Detect which cell encompasses the target text, then output its (x, y) center coordinate. 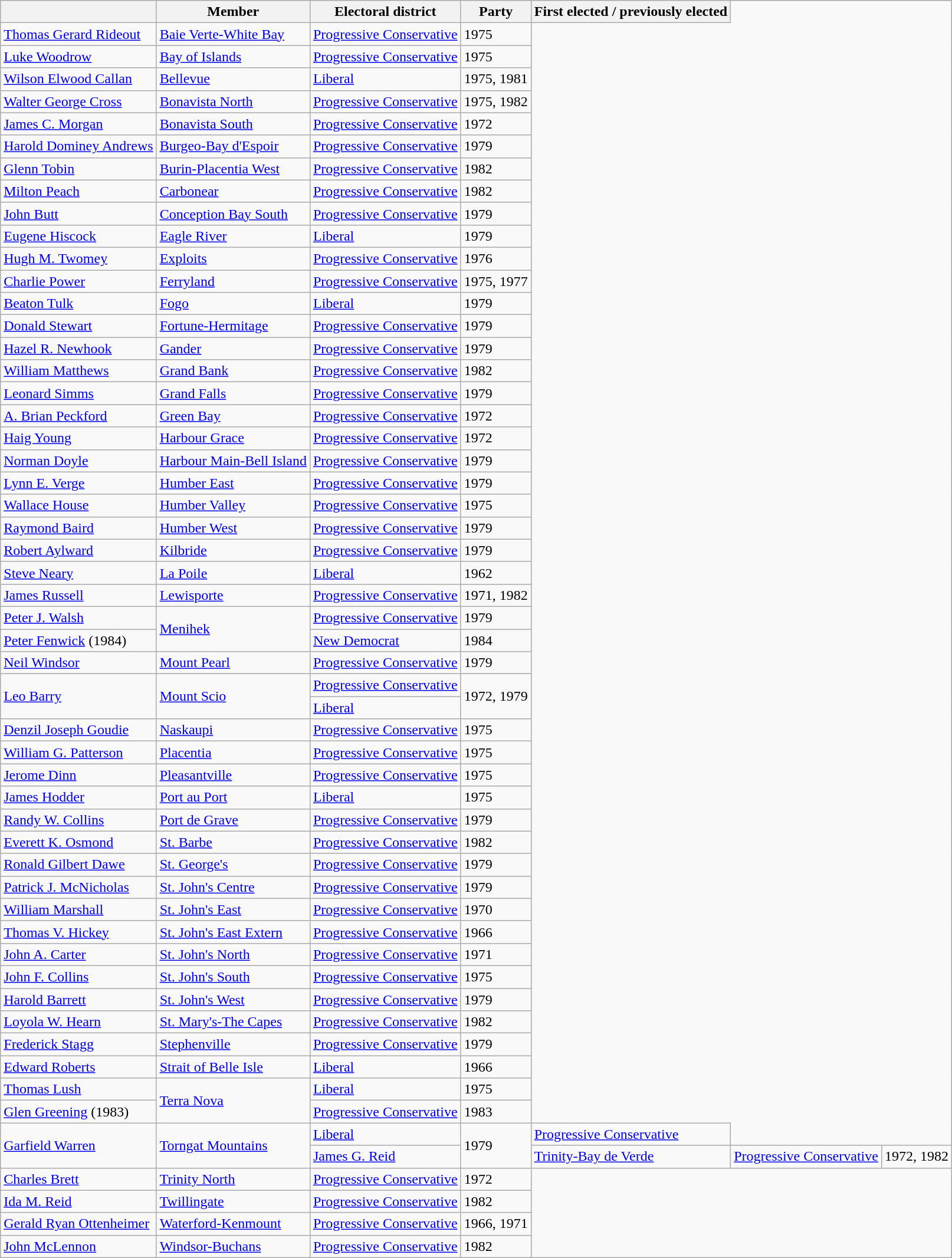
St. John's West (233, 1000)
Raymond Baird (78, 528)
St. John's Centre (233, 887)
Grand Bank (233, 371)
Patrick J. McNicholas (78, 887)
Menihek (233, 629)
Twillingate (233, 1201)
1975, 1982 (495, 101)
St. George's (233, 865)
Exploits (233, 258)
Loyola W. Hearn (78, 1022)
Bellevue (233, 79)
Conception Bay South (233, 214)
James Hodder (78, 797)
St. John's South (233, 977)
Steve Neary (78, 573)
James Russell (78, 595)
Randy W. Collins (78, 820)
Hazel R. Newhook (78, 349)
Pleasantville (233, 775)
1975, 1981 (495, 79)
Eagle River (233, 236)
Humber Valley (233, 505)
New Democrat (385, 640)
Ida M. Reid (78, 1201)
Waterford-Kenmount (233, 1224)
Kilbride (233, 550)
Gerald Ryan Ottenheimer (78, 1224)
Member (233, 12)
John A. Carter (78, 954)
Mount Pearl (233, 663)
Lynn E. Verge (78, 483)
Peter J. Walsh (78, 617)
Beaton Tulk (78, 304)
Wallace House (78, 505)
James G. Reid (385, 1157)
John McLennon (78, 1246)
Mount Scio (233, 697)
Thomas V. Hickey (78, 932)
Port au Port (233, 797)
Wilson Elwood Callan (78, 79)
Ferryland (233, 281)
Jerome Dinn (78, 775)
1972, 1979 (495, 697)
John F. Collins (78, 977)
1962 (495, 573)
St. John's North (233, 954)
Lewisporte (233, 595)
Glen Greening (1983) (78, 1112)
Bonavista North (233, 101)
Bonavista South (233, 124)
Humber West (233, 528)
Terra Nova (233, 1101)
Charlie Power (78, 281)
1975, 1977 (495, 281)
Carbonear (233, 191)
Ronald Gilbert Dawe (78, 865)
William Matthews (78, 371)
Harold Barrett (78, 1000)
St. John's East (233, 909)
Thomas Gerard Rideout (78, 34)
Burgeo-Bay d'Espoir (233, 146)
Harbour Grace (233, 438)
1971 (495, 954)
John Butt (78, 214)
Milton Peach (78, 191)
Haig Young (78, 438)
Glenn Tobin (78, 169)
Party (495, 12)
Thomas Lush (78, 1089)
A. Brian Peckford (78, 416)
Bay of Islands (233, 57)
Luke Woodrow (78, 57)
Torngat Mountains (233, 1145)
Green Bay (233, 416)
Eugene Hiscock (78, 236)
Placentia (233, 753)
1972, 1982 (917, 1157)
Frederick Stagg (78, 1044)
Charles Brett (78, 1179)
James C. Morgan (78, 124)
Leo Barry (78, 697)
Peter Fenwick (1984) (78, 640)
Garfield Warren (78, 1145)
Fogo (233, 304)
1983 (495, 1112)
Neil Windsor (78, 663)
Strait of Belle Isle (233, 1067)
Leonard Simms (78, 393)
Walter George Cross (78, 101)
Naskaupi (233, 730)
Windsor-Buchans (233, 1246)
Fortune-Hermitage (233, 326)
Trinity-Bay de Verde (631, 1157)
Hugh M. Twomey (78, 258)
Stephenville (233, 1044)
1971, 1982 (495, 595)
St. Mary's-The Capes (233, 1022)
Denzil Joseph Goudie (78, 730)
Burin-Placentia West (233, 169)
St. John's East Extern (233, 932)
Humber East (233, 483)
Baie Verte-White Bay (233, 34)
Donald Stewart (78, 326)
Harold Dominey Andrews (78, 146)
William Marshall (78, 909)
1966, 1971 (495, 1224)
Edward Roberts (78, 1067)
Harbour Main-Bell Island (233, 461)
Everett K. Osmond (78, 842)
1976 (495, 258)
First elected / previously elected (631, 12)
1984 (495, 640)
Norman Doyle (78, 461)
Electoral district (385, 12)
Grand Falls (233, 393)
Robert Aylward (78, 550)
William G. Patterson (78, 753)
Gander (233, 349)
Port de Grave (233, 820)
La Poile (233, 573)
1970 (495, 909)
Trinity North (233, 1179)
St. Barbe (233, 842)
